Return [x, y] of the center of cell containing provided text 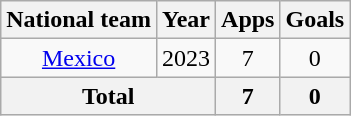
Goals [315, 20]
2023 [186, 58]
National team [79, 20]
Apps [248, 20]
Total [108, 96]
Year [186, 20]
Mexico [79, 58]
